Return (X, Y) of the center of cell containing provided text 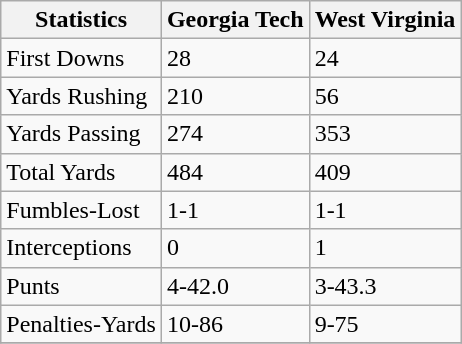
3-43.3 (385, 286)
9-75 (385, 324)
56 (385, 96)
Punts (82, 286)
0 (235, 248)
Statistics (82, 20)
1 (385, 248)
Yards Rushing (82, 96)
Total Yards (82, 172)
Georgia Tech (235, 20)
28 (235, 58)
210 (235, 96)
24 (385, 58)
First Downs (82, 58)
409 (385, 172)
274 (235, 134)
West Virginia (385, 20)
10-86 (235, 324)
Interceptions (82, 248)
353 (385, 134)
484 (235, 172)
4-42.0 (235, 286)
Penalties-Yards (82, 324)
Yards Passing (82, 134)
Fumbles-Lost (82, 210)
